Scan for the cell matching the given text and deliver its (x, y) coordinate at center. 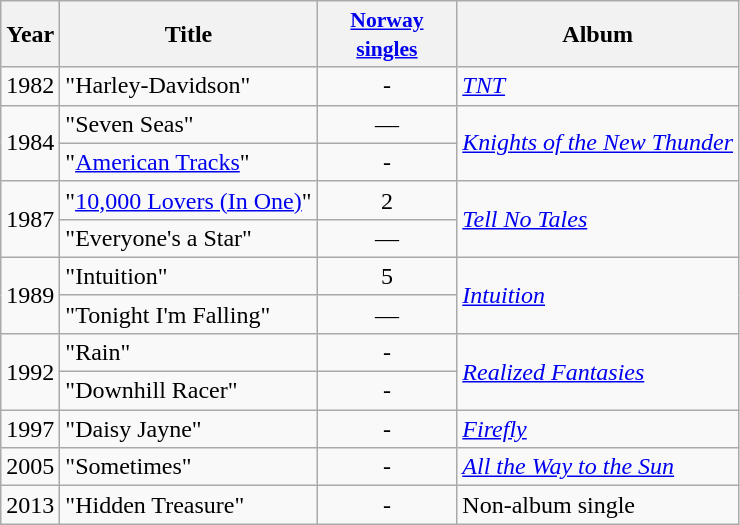
"Harley-Davidson" (188, 86)
1997 (30, 429)
Intuition (598, 295)
Non-album single (598, 505)
2005 (30, 467)
TNT (598, 86)
5 (387, 276)
"Everyone's a Star" (188, 238)
2 (387, 200)
Norwaysingles (387, 34)
Title (188, 34)
"Tonight I'm Falling" (188, 314)
"Rain" (188, 352)
Year (30, 34)
All the Way to the Sun (598, 467)
Knights of the New Thunder (598, 143)
"American Tracks" (188, 162)
"Daisy Jayne" (188, 429)
2013 (30, 505)
1987 (30, 219)
"10,000 Lovers (In One)" (188, 200)
"Intuition" (188, 276)
1992 (30, 371)
Tell No Tales (598, 219)
"Downhill Racer" (188, 391)
1982 (30, 86)
"Hidden Treasure" (188, 505)
1984 (30, 143)
Realized Fantasies (598, 371)
1989 (30, 295)
Firefly (598, 429)
Album (598, 34)
"Seven Seas" (188, 124)
"Sometimes" (188, 467)
